Capture the cell that displays the provided text and extract its [x, y] central coordinate. 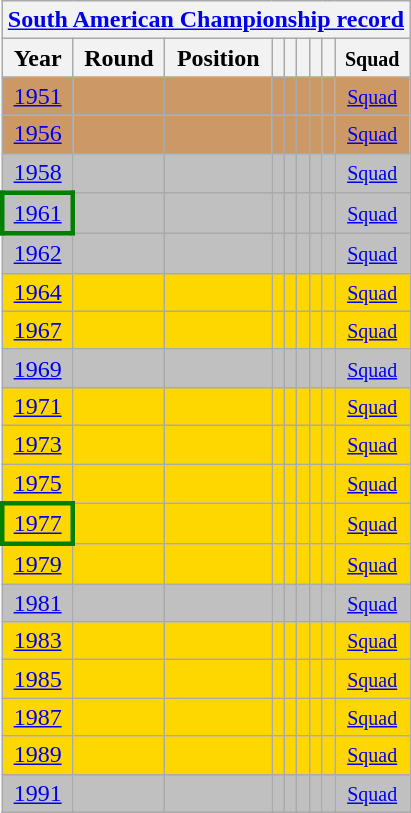
1969 [38, 368]
1985 [38, 679]
Round [119, 58]
1977 [38, 524]
1962 [38, 254]
1958 [38, 173]
1975 [38, 484]
1964 [38, 292]
1956 [38, 134]
1967 [38, 330]
1983 [38, 641]
1951 [38, 96]
Year [38, 58]
1987 [38, 717]
1981 [38, 603]
Position [218, 58]
1991 [38, 793]
1971 [38, 406]
1979 [38, 564]
1989 [38, 755]
1961 [38, 214]
South American Championship record [206, 20]
1973 [38, 444]
